From the cell containing the given text, extract its center point as [X, Y] coordinate. 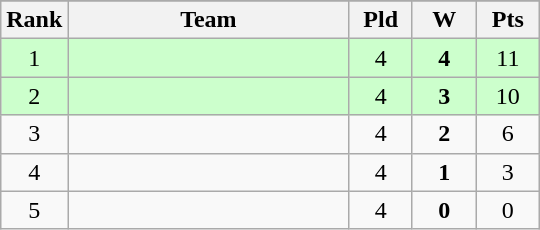
10 [508, 96]
6 [508, 134]
W [444, 20]
11 [508, 58]
Rank [34, 20]
Team [208, 20]
Pts [508, 20]
5 [34, 210]
Pld [381, 20]
